From the cell containing the given text, extract its center point as (X, Y) coordinate. 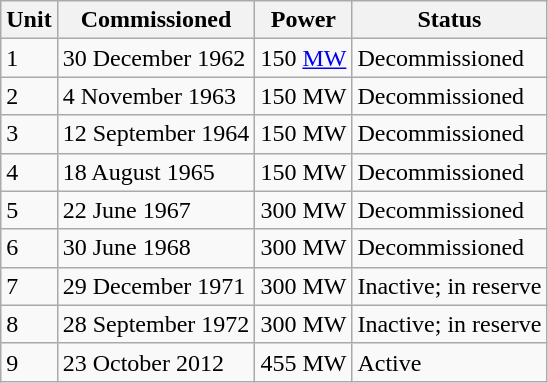
9 (29, 362)
5 (29, 210)
Commissioned (156, 20)
4 November 1963 (156, 96)
28 September 1972 (156, 324)
29 December 1971 (156, 286)
22 June 1967 (156, 210)
30 December 1962 (156, 58)
3 (29, 134)
Power (304, 20)
1 (29, 58)
18 August 1965 (156, 172)
455 MW (304, 362)
2 (29, 96)
8 (29, 324)
23 October 2012 (156, 362)
Active (450, 362)
Status (450, 20)
7 (29, 286)
6 (29, 248)
30 June 1968 (156, 248)
Unit (29, 20)
12 September 1964 (156, 134)
4 (29, 172)
